Provide the (x, y) coordinate of the cell's center where the given text is located.  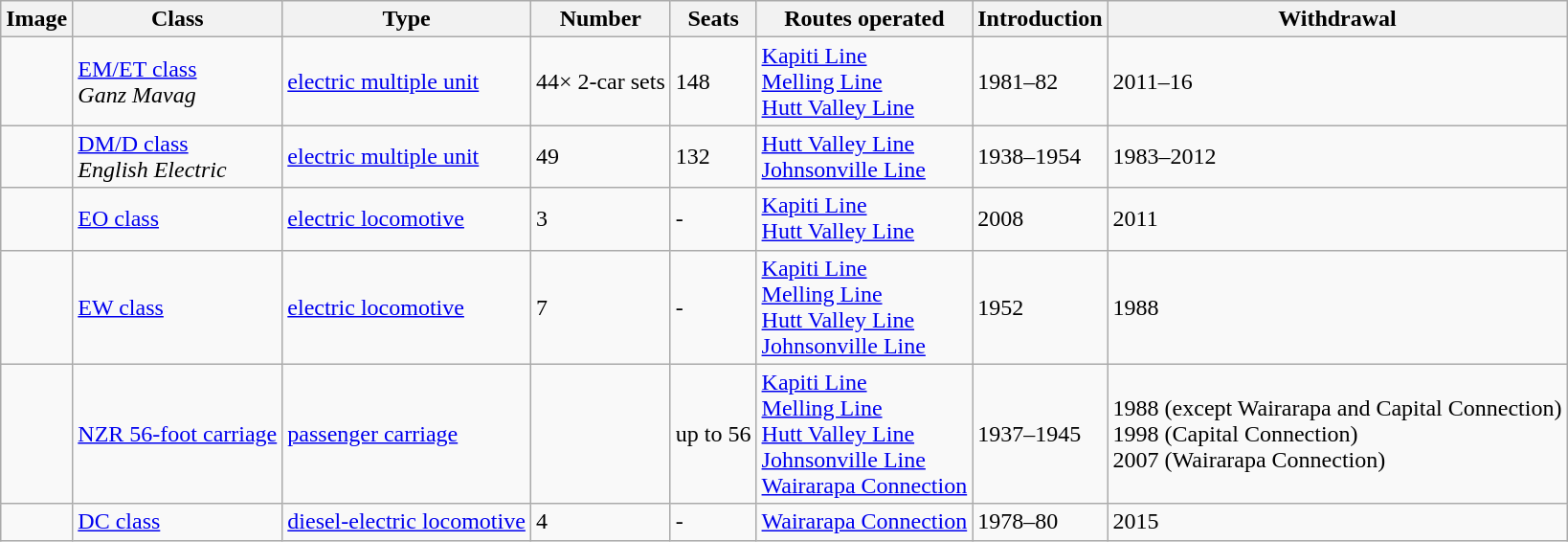
up to 56 (713, 434)
Class (178, 19)
3 (600, 218)
44× 2-car sets (600, 81)
148 (713, 81)
Kapiti LineMelling LineHutt Valley Line (864, 81)
7 (600, 306)
Introduction (1040, 19)
EW class (178, 306)
EM/ET classGanz Mavag (178, 81)
2011 (1337, 218)
NZR 56-foot carriage (178, 434)
1978–80 (1040, 522)
4 (600, 522)
Kapiti Line Hutt Valley Line (864, 218)
Image (36, 19)
2011–16 (1337, 81)
Number (600, 19)
passenger carriage (407, 434)
Kapiti Line Melling Line Hutt Valley Line Johnsonville Line (864, 306)
1952 (1040, 306)
EO class (178, 218)
2008 (1040, 218)
1937–1945 (1040, 434)
Hutt Valley Line Johnsonville Line (864, 157)
Type (407, 19)
Withdrawal (1337, 19)
1988 (1337, 306)
1981–82 (1040, 81)
1983–2012 (1337, 157)
49 (600, 157)
Seats (713, 19)
Wairarapa Connection (864, 522)
DM/D classEnglish Electric (178, 157)
1938–1954 (1040, 157)
Routes operated (864, 19)
2015 (1337, 522)
DC class (178, 522)
1988 (except Wairarapa and Capital Connection) 1998 (Capital Connection) 2007 (Wairarapa Connection) (1337, 434)
132 (713, 157)
Kapiti Line Melling Line Hutt Valley Line Johnsonville Line Wairarapa Connection (864, 434)
diesel-electric locomotive (407, 522)
